Provide the [X, Y] coordinate of the cell's center where the given text is located.  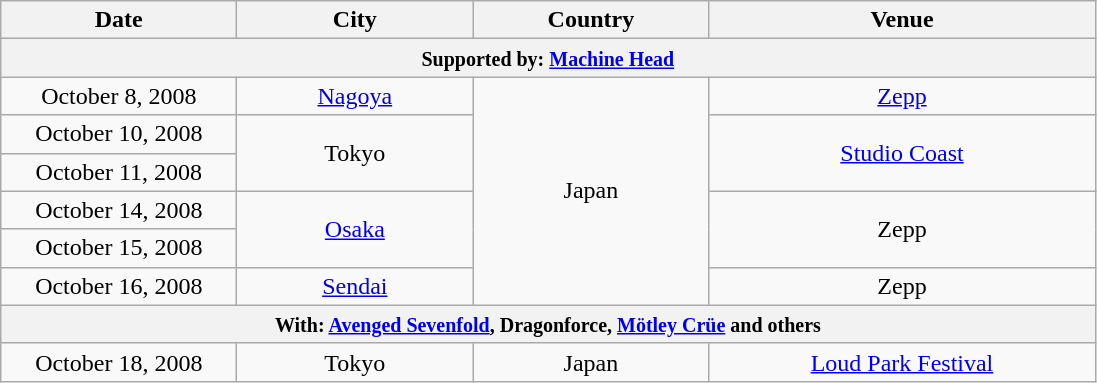
Country [591, 20]
Studio Coast [902, 153]
October 15, 2008 [119, 248]
City [355, 20]
With: Avenged Sevenfold, Dragonforce, Mötley Crüe and others [548, 324]
October 16, 2008 [119, 286]
Loud Park Festival [902, 362]
Venue [902, 20]
Date [119, 20]
Osaka [355, 229]
October 11, 2008 [119, 172]
Supported by: Machine Head [548, 58]
Sendai [355, 286]
October 14, 2008 [119, 210]
October 8, 2008 [119, 96]
Nagoya [355, 96]
October 18, 2008 [119, 362]
October 10, 2008 [119, 134]
